Capture the cell that displays the provided text and extract its (x, y) central coordinate. 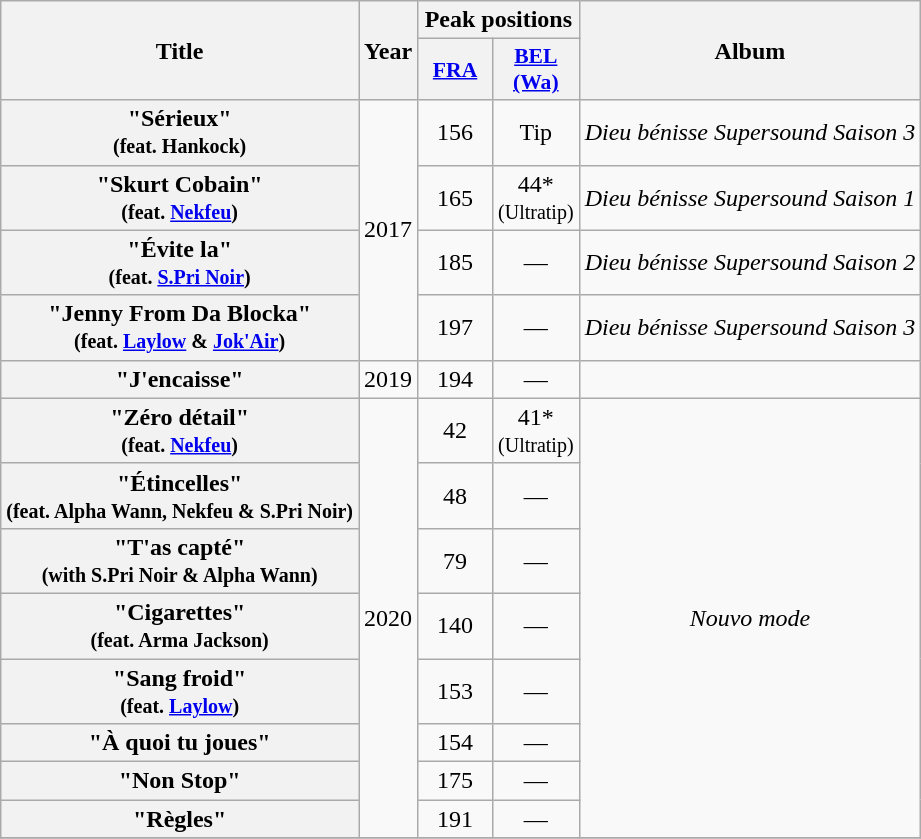
"Étincelles"(feat. Alpha Wann, Nekfeu & S.Pri Noir) (180, 496)
"Non Stop" (180, 781)
"Zéro détail"(feat. Nekfeu) (180, 430)
153 (456, 690)
165 (456, 198)
"T'as capté" (with S.Pri Noir & Alpha Wann) (180, 560)
191 (456, 819)
42 (456, 430)
44*(Ultratip) (536, 198)
"À quoi tu joues" (180, 743)
FRA (456, 70)
Year (388, 50)
Dieu bénisse Supersound Saison 1 (750, 198)
185 (456, 262)
"Cigarettes"(feat. Arma Jackson) (180, 626)
2020 (388, 618)
154 (456, 743)
"J'encaisse" (180, 379)
Nouvo mode (750, 618)
"Sérieux"(feat. Hankock) (180, 132)
"Évite la"(feat. S.Pri Noir) (180, 262)
Dieu bénisse Supersound Saison 2 (750, 262)
156 (456, 132)
48 (456, 496)
197 (456, 328)
"Skurt Cobain"(feat. Nekfeu) (180, 198)
Tip (536, 132)
194 (456, 379)
BEL (Wa) (536, 70)
2019 (388, 379)
"Règles" (180, 819)
41*(Ultratip) (536, 430)
140 (456, 626)
"Jenny From Da Blocka"(feat. Laylow & Jok'Air) (180, 328)
79 (456, 560)
Album (750, 50)
Peak positions (498, 20)
"Sang froid"(feat. Laylow) (180, 690)
175 (456, 781)
Title (180, 50)
2017 (388, 230)
